Detect which cell encompasses the target text, then output its [x, y] center coordinate. 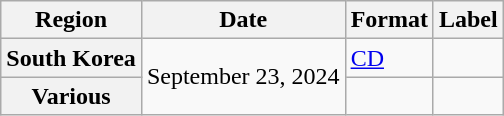
Region [72, 20]
Format [389, 20]
Label [468, 20]
September 23, 2024 [243, 77]
Date [243, 20]
CD [389, 58]
Various [72, 96]
South Korea [72, 58]
